Return the (X, Y) coordinate for the center point of the cell that contains the specified text.  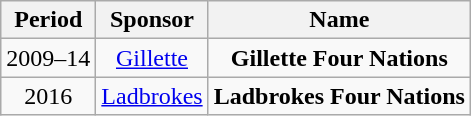
Sponsor (152, 20)
Name (339, 20)
Gillette Four Nations (339, 58)
Gillette (152, 58)
2009–14 (48, 58)
Ladbrokes (152, 96)
Ladbrokes Four Nations (339, 96)
2016 (48, 96)
Period (48, 20)
